Determine the (X, Y) coordinate at the center of the cell enclosing the given text.  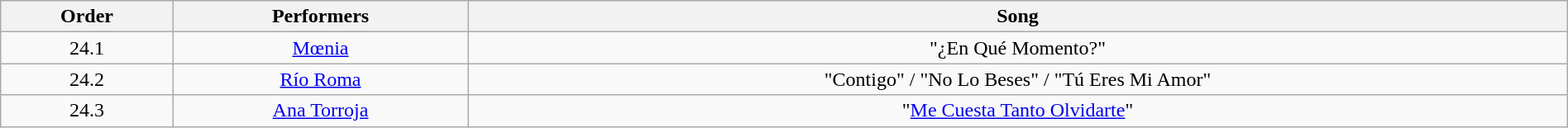
Ana Torroja (321, 111)
Song (1017, 17)
Order (87, 17)
Río Roma (321, 79)
24.3 (87, 111)
"Me Cuesta Tanto Olvidarte" (1017, 111)
"¿En Qué Momento?" (1017, 48)
24.2 (87, 79)
Mœnia (321, 48)
"Contigo" / "No Lo Beses" / "Tú Eres Mi Amor" (1017, 79)
Performers (321, 17)
24.1 (87, 48)
